Extract the (X, Y) coordinate from the center of the cell holding the provided text.  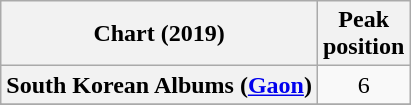
Peakposition (363, 34)
Chart (2019) (160, 34)
South Korean Albums (Gaon) (160, 85)
6 (363, 85)
